Find where the given text appears and provide that cell's center as [X, Y] coordinate. 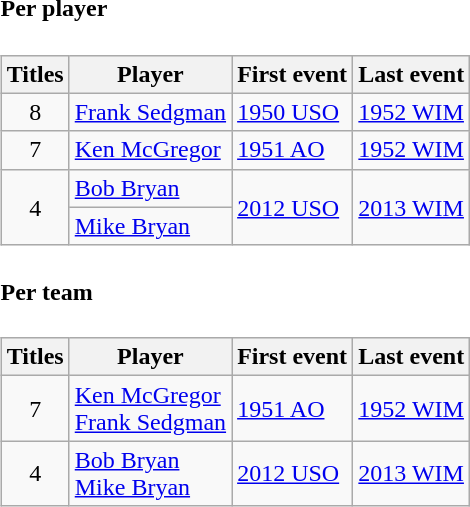
Bob Bryan [150, 188]
8 [35, 112]
Ken McGregor Frank Sedgman [150, 408]
Bob Bryan Mike Bryan [150, 474]
Frank Sedgman [150, 112]
1950 USO [292, 112]
Ken McGregor [150, 150]
Mike Bryan [150, 226]
